Provide the [x, y] coordinate of the cell's center where the given text is located.  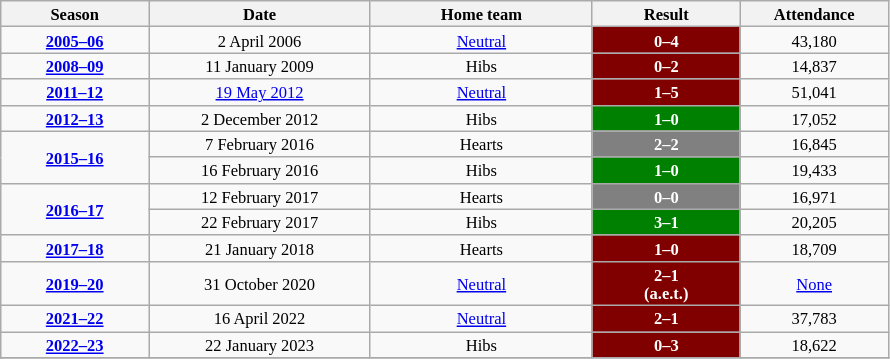
2 December 2012 [260, 118]
2–1 [666, 318]
None [814, 283]
22 January 2023 [260, 345]
7 February 2016 [260, 144]
12 February 2017 [260, 196]
16 April 2022 [260, 318]
51,041 [814, 92]
2021–22 [75, 318]
16,971 [814, 196]
17,052 [814, 118]
2015–16 [75, 157]
2016–17 [75, 209]
16 February 2016 [260, 170]
2017–18 [75, 248]
21 January 2018 [260, 248]
14,837 [814, 66]
37,783 [814, 318]
18,622 [814, 345]
0–4 [666, 40]
2022–23 [75, 345]
2–1(a.e.t.) [666, 283]
Attendance [814, 14]
2 April 2006 [260, 40]
1–5 [666, 92]
19 May 2012 [260, 92]
22 February 2017 [260, 222]
Season [75, 14]
43,180 [814, 40]
Date [260, 14]
2–2 [666, 144]
20,205 [814, 222]
18,709 [814, 248]
31 October 2020 [260, 283]
2005–06 [75, 40]
2011–12 [75, 92]
Result [666, 14]
16,845 [814, 144]
0–3 [666, 345]
19,433 [814, 170]
Home team [481, 14]
2008–09 [75, 66]
2019–20 [75, 283]
3–1 [666, 222]
0–2 [666, 66]
11 January 2009 [260, 66]
2012–13 [75, 118]
0–0 [666, 196]
